Identify which cell holds the provided text, then report its [X, Y] central coordinate. 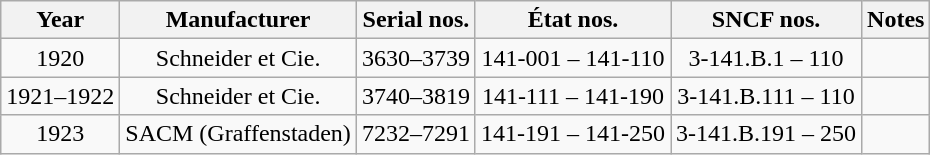
7232–7291 [416, 134]
SNCF nos. [766, 20]
1921–1922 [60, 96]
1923 [60, 134]
État nos. [572, 20]
Notes [896, 20]
141-001 – 141-110 [572, 58]
3-141.B.1 – 110 [766, 58]
SACM (Graffenstaden) [238, 134]
Serial nos. [416, 20]
Manufacturer [238, 20]
141-191 – 141-250 [572, 134]
3-141.B.191 – 250 [766, 134]
3-141.B.111 – 110 [766, 96]
Year [60, 20]
3740–3819 [416, 96]
1920 [60, 58]
3630–3739 [416, 58]
141-111 – 141-190 [572, 96]
